Scan for the cell matching the given text and deliver its (X, Y) coordinate at center. 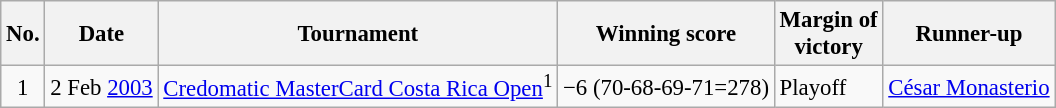
Margin ofvictory (828, 34)
Credomatic MasterCard Costa Rica Open1 (358, 87)
Date (102, 34)
César Monasterio (969, 87)
Tournament (358, 34)
2 Feb 2003 (102, 87)
No. (23, 34)
−6 (70-68-69-71=278) (666, 87)
Winning score (666, 34)
Runner-up (969, 34)
Playoff (828, 87)
1 (23, 87)
